Provide the (x, y) coordinate of the cell's center where the given text is located.  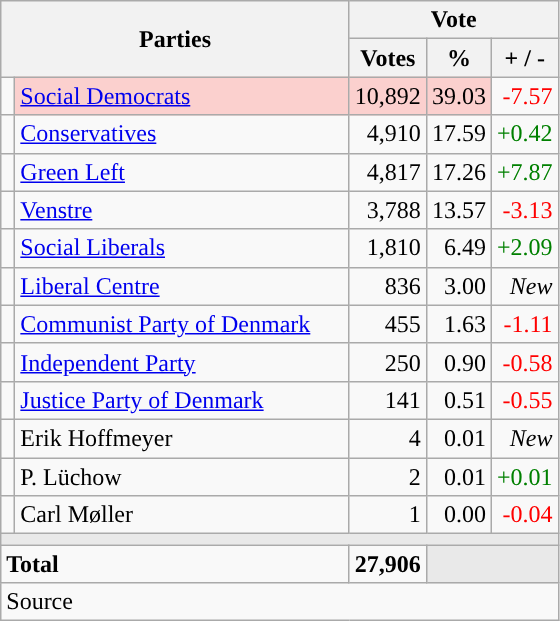
836 (388, 286)
-0.04 (524, 515)
Communist Party of Denmark (182, 324)
1.63 (458, 324)
Erik Hoffmeyer (182, 438)
-3.13 (524, 210)
27,906 (388, 564)
Vote (454, 20)
Justice Party of Denmark (182, 400)
-0.55 (524, 400)
-0.58 (524, 362)
Liberal Centre (182, 286)
Source (280, 602)
17.26 (458, 172)
1,810 (388, 248)
39.03 (458, 96)
-7.57 (524, 96)
2 (388, 477)
+7.87 (524, 172)
% (458, 58)
0.90 (458, 362)
Conservatives (182, 134)
13.57 (458, 210)
Carl Møller (182, 515)
+ / - (524, 58)
455 (388, 324)
3.00 (458, 286)
-1.11 (524, 324)
0.00 (458, 515)
Social Democrats (182, 96)
3,788 (388, 210)
Total (176, 564)
+0.42 (524, 134)
Social Liberals (182, 248)
0.51 (458, 400)
Independent Party (182, 362)
4,817 (388, 172)
Venstre (182, 210)
Votes (388, 58)
Parties (176, 39)
17.59 (458, 134)
4 (388, 438)
1 (388, 515)
Green Left (182, 172)
4,910 (388, 134)
+2.09 (524, 248)
250 (388, 362)
+0.01 (524, 477)
10,892 (388, 96)
141 (388, 400)
P. Lüchow (182, 477)
6.49 (458, 248)
